Detect which cell encompasses the target text, then output its [X, Y] center coordinate. 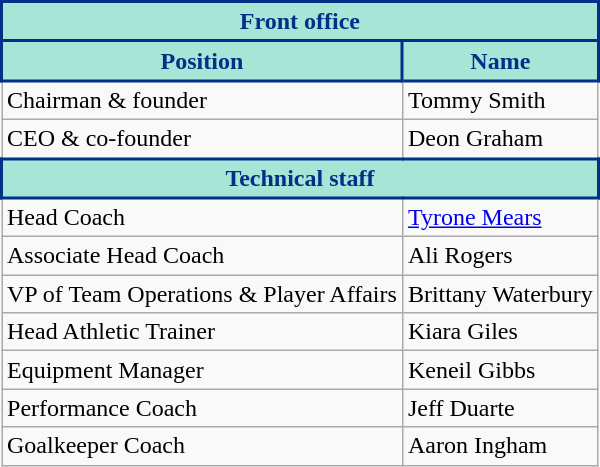
Associate Head Coach [202, 256]
Aaron Ingham [500, 446]
Goalkeeper Coach [202, 446]
Position [202, 61]
Performance Coach [202, 408]
Head Coach [202, 218]
Chairman & founder [202, 100]
Jeff Duarte [500, 408]
VP of Team Operations & Player Affairs [202, 294]
Technical staff [300, 178]
Keneil Gibbs [500, 370]
Brittany Waterbury [500, 294]
CEO & co-founder [202, 138]
Name [500, 61]
Ali Rogers [500, 256]
Kiara Giles [500, 332]
Head Athletic Trainer [202, 332]
Tommy Smith [500, 100]
Front office [300, 22]
Equipment Manager [202, 370]
Deon Graham [500, 138]
Tyrone Mears [500, 218]
